For the text-containing cell, return its midpoint in [x, y] coordinate format. 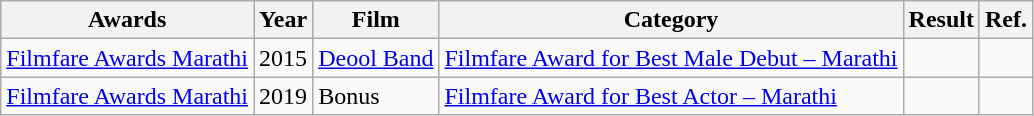
2019 [284, 96]
Deool Band [376, 58]
Category [671, 20]
Film [376, 20]
Ref. [1006, 20]
Awards [128, 20]
Year [284, 20]
2015 [284, 58]
Filmfare Award for Best Actor – Marathi [671, 96]
Bonus [376, 96]
Filmfare Award for Best Male Debut – Marathi [671, 58]
Result [941, 20]
